Find where the given text appears and provide that cell's center as (x, y) coordinate. 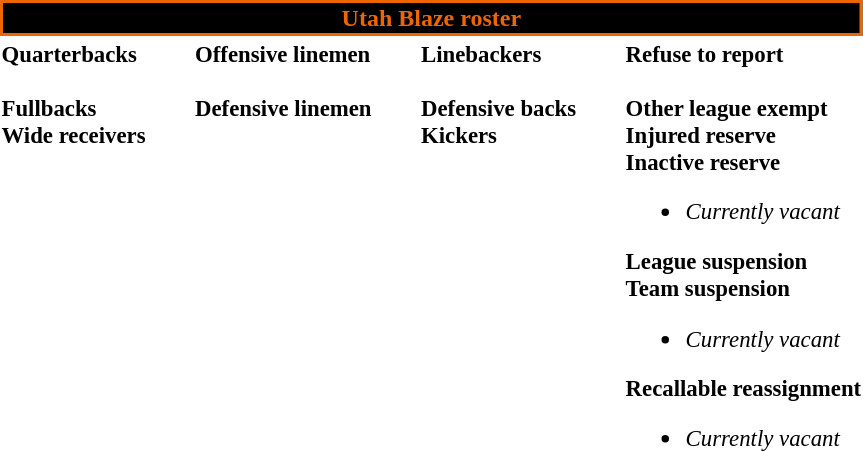
Utah Blaze roster (432, 18)
